Determine the [X, Y] coordinate at the center of the cell enclosing the given text.  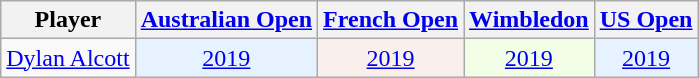
Dylan Alcott [68, 58]
Player [68, 20]
US Open [646, 20]
Australian Open [226, 20]
French Open [391, 20]
Wimbledon [530, 20]
